For the text-containing cell, return its midpoint in [X, Y] coordinate format. 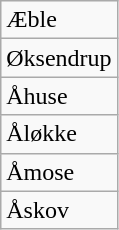
Åhuse [59, 96]
Åløkke [59, 134]
Åskov [59, 210]
Øksendrup [59, 58]
Åmose [59, 172]
Æble [59, 20]
